Extract the [X, Y] coordinate from the center of the cell holding the provided text.  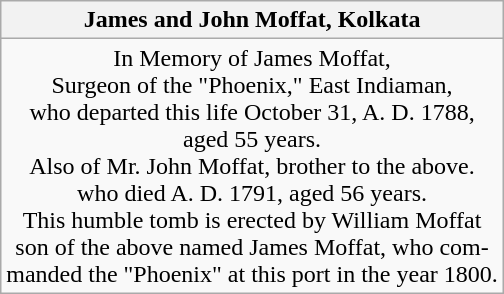
James and John Moffat, Kolkata [252, 20]
